Extract the [x, y] coordinate from the center of the cell holding the provided text.  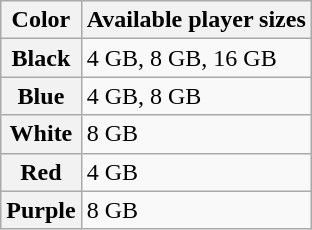
4 GB [196, 172]
4 GB, 8 GB, 16 GB [196, 58]
Purple [41, 210]
Red [41, 172]
4 GB, 8 GB [196, 96]
Black [41, 58]
White [41, 134]
Color [41, 20]
Available player sizes [196, 20]
Blue [41, 96]
